Determine the [x, y] coordinate at the center of the cell enclosing the given text.  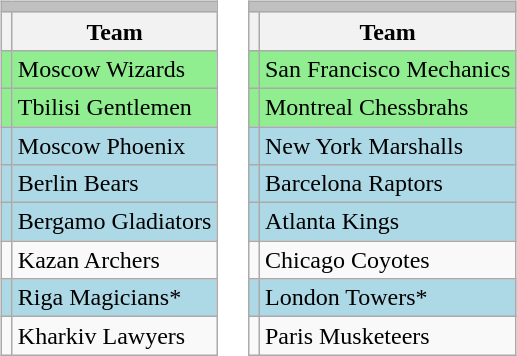
Barcelona Raptors [387, 184]
London Towers* [387, 298]
Tbilisi Gentlemen [114, 107]
New York Marshalls [387, 145]
Paris Musketeers [387, 336]
Moscow Phoenix [114, 145]
Montreal Chessbrahs [387, 107]
Bergamo Gladiators [114, 222]
Moscow Wizards [114, 69]
San Francisco Mechanics [387, 69]
Riga Magicians* [114, 298]
Kazan Archers [114, 260]
Chicago Coyotes [387, 260]
Berlin Bears [114, 184]
Atlanta Kings [387, 222]
Kharkiv Lawyers [114, 336]
